Pinpoint the cell where the given text exists, returning its (x, y) midpoint coordinate. 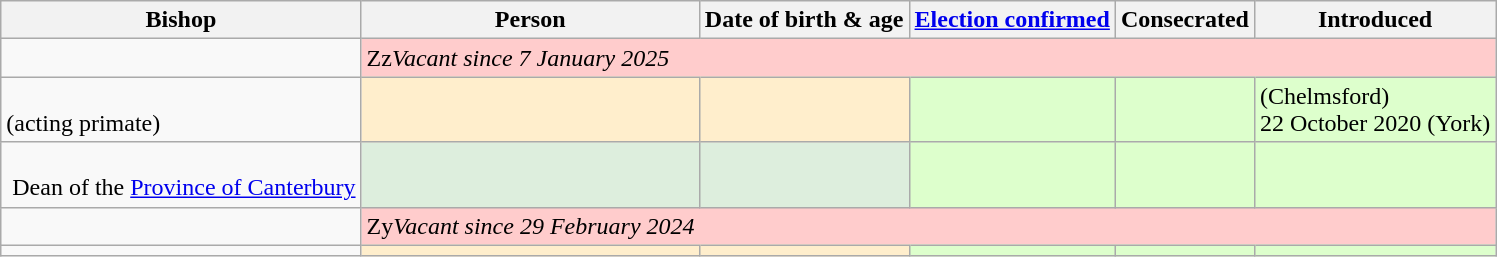
Bishop (181, 20)
Person (530, 20)
(acting primate) (181, 110)
Consecrated (1184, 20)
(Chelmsford)22 October 2020 (York) (1374, 110)
Date of birth & age (804, 20)
Introduced (1374, 20)
Dean of the Province of Canterbury (181, 174)
Election confirmed (1012, 20)
ZyVacant since 29 February 2024 (530, 226)
ZzVacant since 7 January 2025 (530, 58)
